Search for the cell housing the specified text and yield its [X, Y] center coordinate. 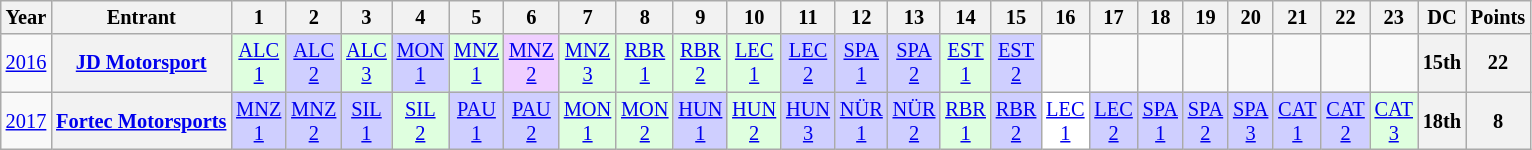
5 [476, 17]
15th [1442, 63]
HUN1 [700, 121]
ALC2 [314, 63]
SIL1 [366, 121]
PAU1 [476, 121]
18th [1442, 121]
NÜR1 [862, 121]
JD Motorsport [141, 63]
19 [1206, 17]
10 [754, 17]
6 [532, 17]
3 [366, 17]
MNZ3 [588, 63]
ALC1 [258, 63]
14 [965, 17]
CAT2 [1345, 121]
17 [1113, 17]
23 [1394, 17]
16 [1065, 17]
MON2 [644, 121]
DC [1442, 17]
7 [588, 17]
2017 [26, 121]
15 [1016, 17]
SIL2 [420, 121]
4 [420, 17]
PAU2 [532, 121]
Fortec Motorsports [141, 121]
12 [862, 17]
2 [314, 17]
EST2 [1016, 63]
2016 [26, 63]
Entrant [141, 17]
Points [1498, 17]
21 [1297, 17]
11 [808, 17]
ALC3 [366, 63]
HUN2 [754, 121]
EST1 [965, 63]
CAT1 [1297, 121]
18 [1160, 17]
9 [700, 17]
1 [258, 17]
SPA3 [1250, 121]
NÜR2 [914, 121]
Year [26, 17]
13 [914, 17]
20 [1250, 17]
HUN3 [808, 121]
CAT3 [1394, 121]
